Determine the [X, Y] coordinate at the center of the cell enclosing the given text.  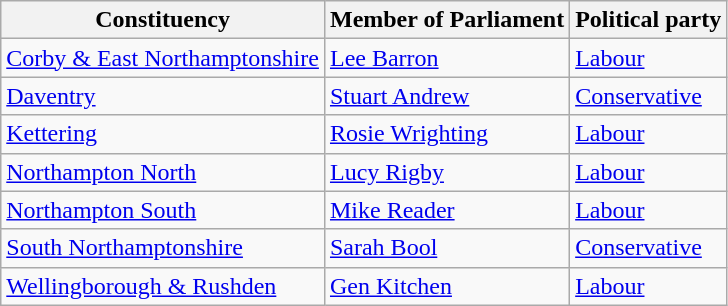
Stuart Andrew [446, 96]
Constituency [163, 20]
Sarah Bool [446, 248]
Lee Barron [446, 58]
Corby & East Northamptonshire [163, 58]
Daventry [163, 96]
Gen Kitchen [446, 286]
Wellingborough & Rushden [163, 286]
Rosie Wrighting [446, 134]
Northampton South [163, 210]
Kettering [163, 134]
Lucy Rigby [446, 172]
Northampton North [163, 172]
Member of Parliament [446, 20]
South Northamptonshire [163, 248]
Political party [648, 20]
Mike Reader [446, 210]
